Capture the cell that displays the provided text and extract its [X, Y] central coordinate. 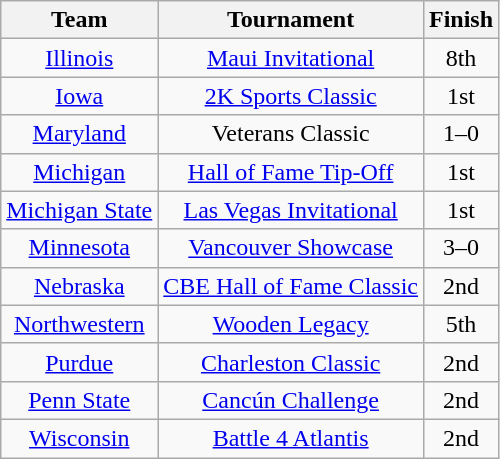
Las Vegas Invitational [291, 210]
Charleston Classic [291, 362]
Northwestern [80, 324]
Penn State [80, 400]
1–0 [460, 134]
Tournament [291, 20]
Iowa [80, 96]
Finish [460, 20]
Maui Invitational [291, 58]
CBE Hall of Fame Classic [291, 286]
8th [460, 58]
Team [80, 20]
Illinois [80, 58]
Wooden Legacy [291, 324]
Battle 4 Atlantis [291, 438]
Hall of Fame Tip-Off [291, 172]
Nebraska [80, 286]
Michigan [80, 172]
5th [460, 324]
Minnesota [80, 248]
Michigan State [80, 210]
Veterans Classic [291, 134]
Purdue [80, 362]
3–0 [460, 248]
2K Sports Classic [291, 96]
Maryland [80, 134]
Wisconsin [80, 438]
Vancouver Showcase [291, 248]
Cancún Challenge [291, 400]
